Determine the [x, y] coordinate at the center of the cell enclosing the given text.  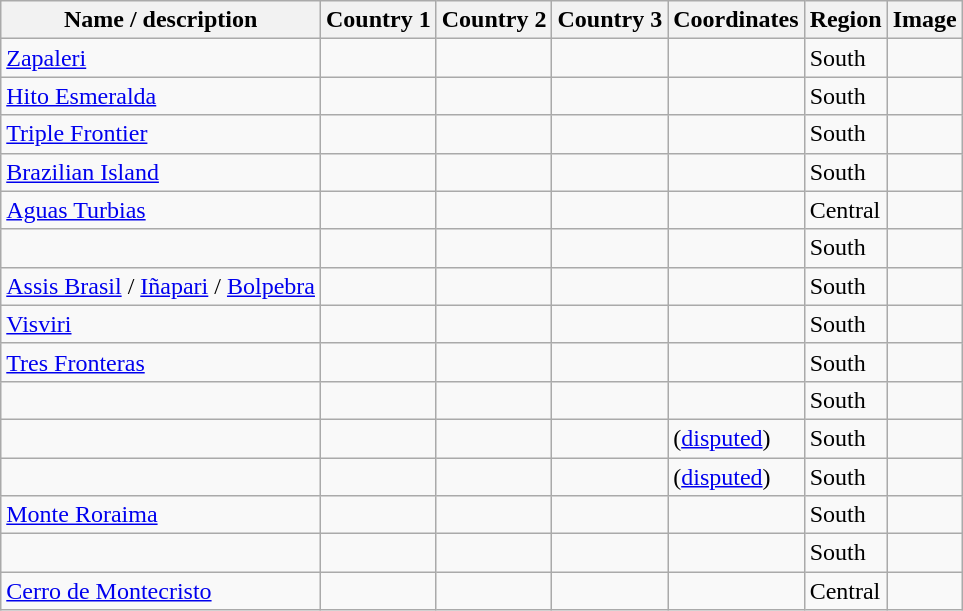
Brazilian Island [161, 172]
Name / description [161, 20]
Coordinates [736, 20]
Region [846, 20]
Monte Roraima [161, 515]
Cerro de Montecristo [161, 591]
Country 1 [378, 20]
Aguas Turbias [161, 210]
Hito Esmeralda [161, 96]
Zapaleri [161, 58]
Assis Brasil / Iñapari / Bolpebra [161, 286]
Country 2 [494, 20]
Image [924, 20]
Country 3 [610, 20]
Tres Fronteras [161, 362]
Visviri [161, 324]
Triple Frontier [161, 134]
